Locate the cell with the specified text and output its [x, y] center coordinate. 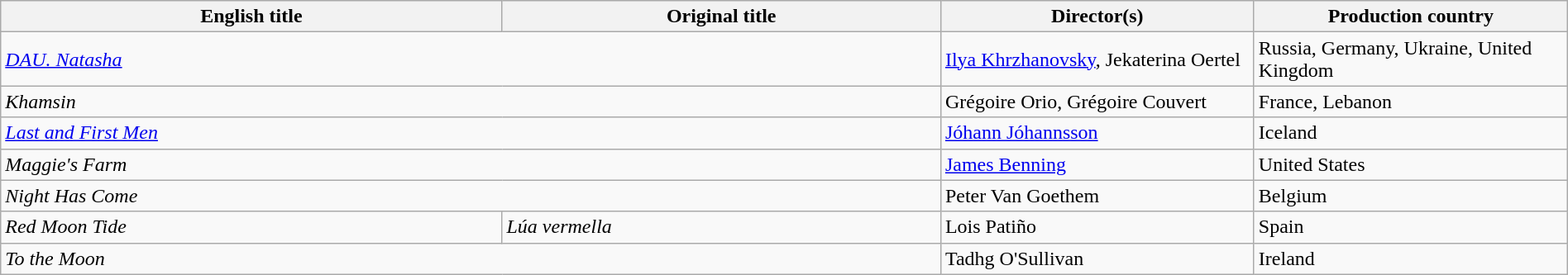
Director(s) [1097, 17]
Maggie's Farm [471, 164]
United States [1411, 164]
Tadhg O'Sullivan [1097, 258]
English title [251, 17]
James Benning [1097, 164]
Russia, Germany, Ukraine, United Kingdom [1411, 59]
France, Lebanon [1411, 102]
Khamsin [471, 102]
Original title [721, 17]
Ireland [1411, 258]
Production country [1411, 17]
Last and First Men [471, 133]
Iceland [1411, 133]
Night Has Come [471, 196]
Belgium [1411, 196]
Peter Van Goethem [1097, 196]
Ilya Khrzhanovsky, Jekaterina Oertel [1097, 59]
DAU. Natasha [471, 59]
Red Moon Tide [251, 227]
Grégoire Orio, Grégoire Couvert [1097, 102]
Spain [1411, 227]
Lúa vermella [721, 227]
To the Moon [471, 258]
Jóhann Jóhannsson [1097, 133]
Lois Patiño [1097, 227]
